Extract the [X, Y] coordinate from the center of the cell holding the provided text.  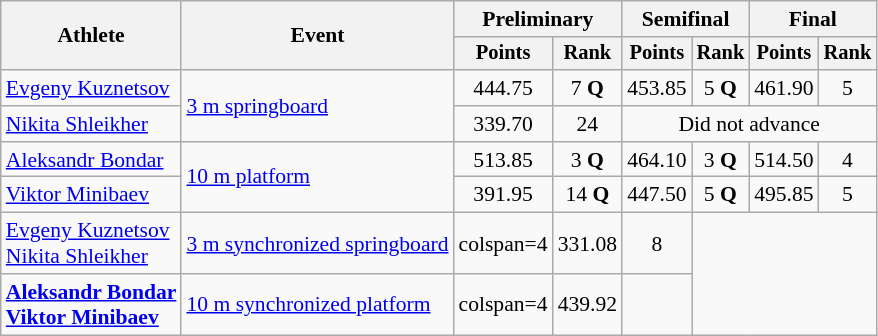
439.92 [588, 304]
24 [588, 124]
453.85 [656, 88]
Final [812, 19]
Viktor Minibaev [92, 195]
339.70 [504, 124]
444.75 [504, 88]
Semifinal [686, 19]
Did not advance [749, 124]
10 m platform [317, 178]
514.50 [784, 160]
447.50 [656, 195]
391.95 [504, 195]
Athlete [92, 36]
495.85 [784, 195]
14 Q [588, 195]
Evgeny Kuznetsov [92, 88]
Event [317, 36]
Preliminary [538, 19]
Evgeny KuznetsovNikita Shleikher [92, 244]
513.85 [504, 160]
7 Q [588, 88]
4 [848, 160]
Aleksandr Bondar [92, 160]
331.08 [588, 244]
10 m synchronized platform [317, 304]
3 m springboard [317, 106]
461.90 [784, 88]
8 [656, 244]
3 m synchronized springboard [317, 244]
Nikita Shleikher [92, 124]
464.10 [656, 160]
Aleksandr BondarViktor Minibaev [92, 304]
